Pinpoint the cell where the given text exists, returning its (x, y) midpoint coordinate. 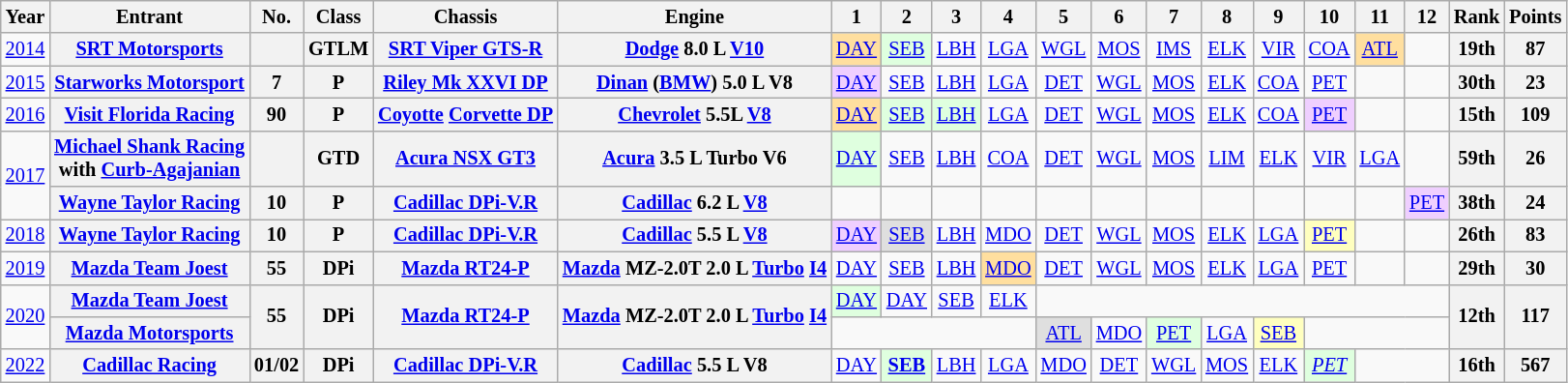
2022 (25, 366)
SRT Motorsports (149, 49)
No. (276, 16)
LIM (1227, 159)
2 (907, 16)
Points (1535, 16)
83 (1535, 235)
38th (1477, 203)
Michael Shank Racingwith Curb-Agajanian (149, 159)
Coyotte Corvette DP (466, 114)
90 (276, 114)
IMS (1174, 49)
12 (1427, 16)
19th (1477, 49)
01/02 (276, 366)
2016 (25, 114)
Cadillac Racing (149, 366)
23 (1535, 82)
26th (1477, 235)
15th (1477, 114)
Rank (1477, 16)
1 (857, 16)
11 (1379, 16)
5 (1063, 16)
2015 (25, 82)
87 (1535, 49)
2020 (25, 317)
8 (1227, 16)
Mazda Motorsports (149, 333)
Chevrolet 5.5L V8 (694, 114)
9 (1278, 16)
Visit Florida Racing (149, 114)
24 (1535, 203)
567 (1535, 366)
Acura NSX GT3 (466, 159)
Acura 3.5 L Turbo V6 (694, 159)
109 (1535, 114)
16th (1477, 366)
SRT Viper GTS-R (466, 49)
Dinan (BMW) 5.0 L V8 (694, 82)
GTD (338, 159)
Year (25, 16)
117 (1535, 317)
2019 (25, 268)
Engine (694, 16)
2018 (25, 235)
Starworks Motorsport (149, 82)
30 (1535, 268)
Riley Mk XXVI DP (466, 82)
Chassis (466, 16)
26 (1535, 159)
3 (956, 16)
30th (1477, 82)
Cadillac 6.2 L V8 (694, 203)
12th (1477, 317)
59th (1477, 159)
2017 (25, 174)
GTLM (338, 49)
2014 (25, 49)
Dodge 8.0 L V10 (694, 49)
29th (1477, 268)
4 (1007, 16)
6 (1119, 16)
Entrant (149, 16)
Class (338, 16)
